Identify which cell holds the provided text, then report its (x, y) central coordinate. 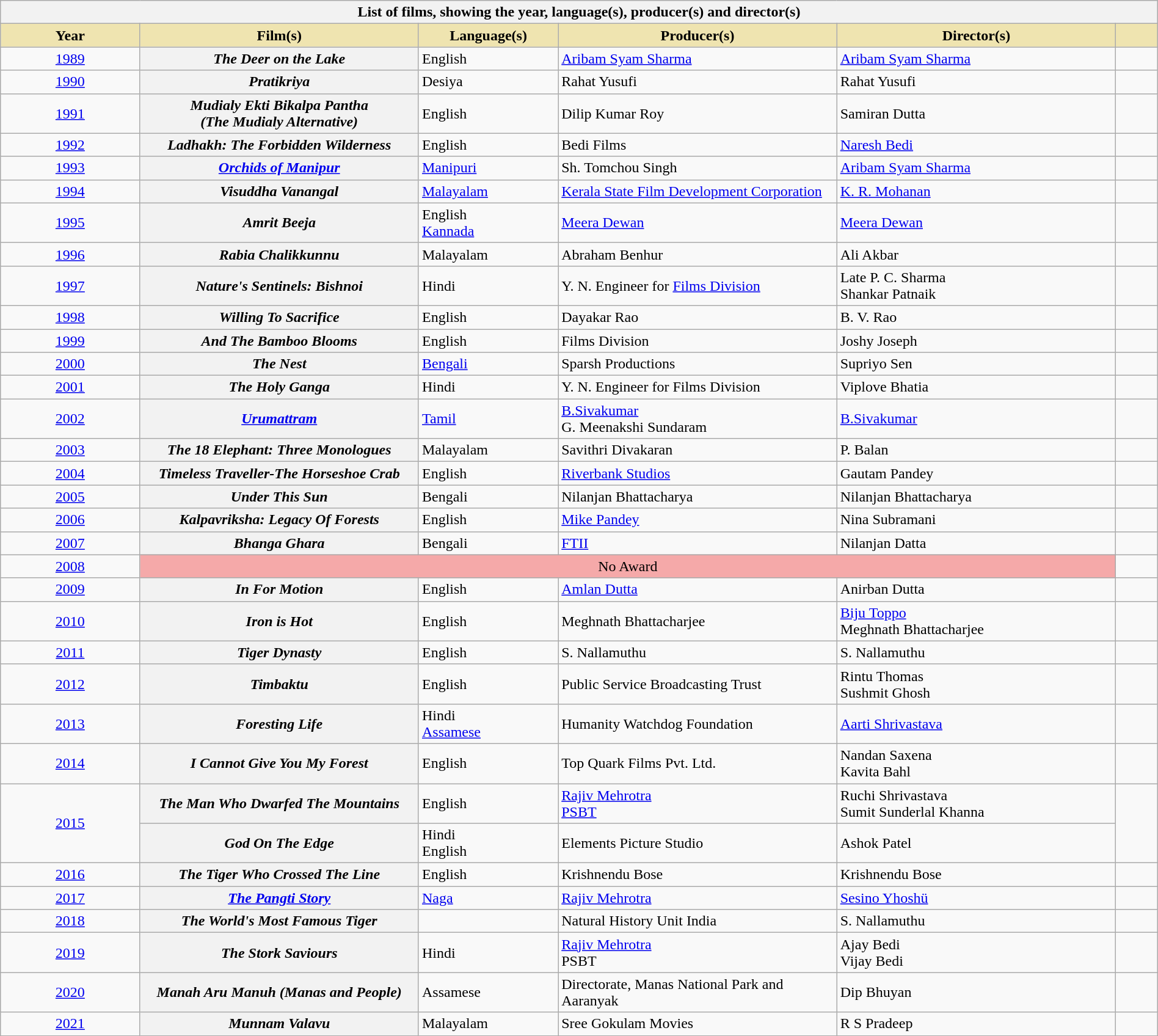
Riverbank Studios (697, 473)
Rajiv Mehrotra (697, 898)
Natural History Unit India (697, 921)
Iron is Hot (279, 621)
I Cannot Give You My Forest (279, 764)
2018 (70, 921)
Nandan SaxenaKavita Bahl (976, 764)
2019 (70, 953)
Late P. C. SharmaShankar Patnaik (976, 286)
2020 (70, 992)
Directorate, Manas National Park and Aaranyak (697, 992)
Tamil (488, 419)
Sree Gokulam Movies (697, 1024)
P. Balan (976, 450)
Manipuri (488, 168)
Ruchi ShrivastavaSumit Sunderlal Khanna (976, 803)
B.Sivakumar G. Meenakshi Sundaram (697, 419)
HindiAssamese (488, 723)
No Award (628, 566)
Dip Bhuyan (976, 992)
Biju ToppoMeghnath Bhattacharjee (976, 621)
Viplove Bhatia (976, 387)
The Tiger Who Crossed The Line (279, 875)
Ladhakh: The Forbidden Wilderness (279, 145)
Desiya (488, 82)
Pratikriya (279, 82)
Kalpavriksha: Legacy Of Forests (279, 520)
1996 (70, 254)
Tiger Dynasty (279, 652)
Rabia Chalikkunnu (279, 254)
Aarti Shrivastava (976, 723)
2006 (70, 520)
Nilanjan Datta (976, 543)
Savithri Divakaran (697, 450)
Mudialy Ekti Bikalpa Pantha(The Mudialy Alternative) (279, 114)
Foresting Life (279, 723)
Manah Aru Manuh (Manas and People) (279, 992)
Samiran Dutta (976, 114)
Amrit Beeja (279, 222)
The Stork Saviours (279, 953)
Kerala State Film Development Corporation (697, 191)
2007 (70, 543)
Mike Pandey (697, 520)
Nature's Sentinels: Bishnoi (279, 286)
Top Quark Films Pvt. Ltd. (697, 764)
God On The Edge (279, 843)
Elements Picture Studio (697, 843)
The Nest (279, 364)
Bhanga Ghara (279, 543)
1999 (70, 340)
Nina Subramani (976, 520)
2013 (70, 723)
Dayakar Rao (697, 317)
Director(s) (976, 35)
Timeless Traveller-The Horseshoe Crab (279, 473)
1998 (70, 317)
Timbaktu (279, 684)
1994 (70, 191)
Meghnath Bhattacharjee (697, 621)
Rajiv MehrotraPSBT (697, 803)
Rajiv Mehrotra PSBT (697, 953)
Sparsh Productions (697, 364)
2008 (70, 566)
2016 (70, 875)
Films Division (697, 340)
Urumattram (279, 419)
Visuddha Vanangal (279, 191)
The Deer on the Lake (279, 59)
Gautam Pandey (976, 473)
1997 (70, 286)
Humanity Watchdog Foundation (697, 723)
Ashok Patel (976, 843)
Rintu ThomasSushmit Ghosh (976, 684)
2009 (70, 589)
The Pangti Story (279, 898)
Ali Akbar (976, 254)
In For Motion (279, 589)
EnglishKannada (488, 222)
1993 (70, 168)
2005 (70, 497)
2014 (70, 764)
Naga (488, 898)
Public Service Broadcasting Trust (697, 684)
FTII (697, 543)
1990 (70, 82)
Sesino Yhoshü (976, 898)
K. R. Mohanan (976, 191)
2021 (70, 1024)
Dilip Kumar Roy (697, 114)
2002 (70, 419)
Willing To Sacrifice (279, 317)
Anirban Dutta (976, 589)
1989 (70, 59)
Supriyo Sen (976, 364)
Film(s) (279, 35)
The World's Most Famous Tiger (279, 921)
Ajay Bedi Vijay Bedi (976, 953)
Munnam Valavu (279, 1024)
Amlan Dutta (697, 589)
Bedi Films (697, 145)
Language(s) (488, 35)
List of films, showing the year, language(s), producer(s) and director(s) (579, 12)
2004 (70, 473)
The 18 Elephant: Three Monologues (279, 450)
2012 (70, 684)
Abraham Benhur (697, 254)
B.Sivakumar (976, 419)
The Man Who Dwarfed The Mountains (279, 803)
HindiEnglish (488, 843)
2011 (70, 652)
And The Bamboo Blooms (279, 340)
R S Pradeep (976, 1024)
2003 (70, 450)
Assamese (488, 992)
Under This Sun (279, 497)
1992 (70, 145)
Year (70, 35)
2001 (70, 387)
2000 (70, 364)
Producer(s) (697, 35)
1995 (70, 222)
Orchids of Manipur (279, 168)
B. V. Rao (976, 317)
Naresh Bedi (976, 145)
Joshy Joseph (976, 340)
The Holy Ganga (279, 387)
Sh. Tomchou Singh (697, 168)
2010 (70, 621)
1991 (70, 114)
2015 (70, 823)
2017 (70, 898)
